From the cell containing the given text, extract its center point as [X, Y] coordinate. 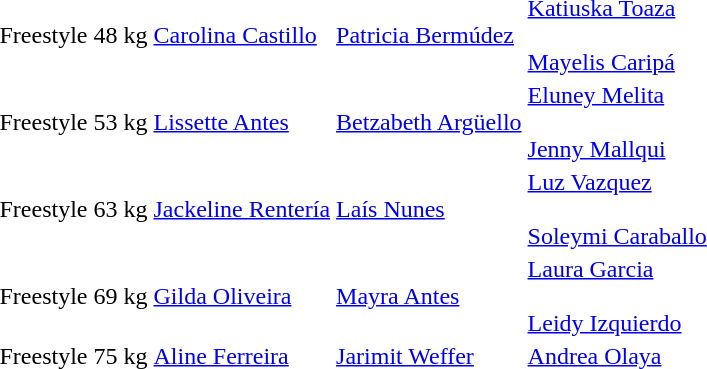
Mayra Antes [430, 296]
Laís Nunes [430, 209]
Lissette Antes [242, 122]
Betzabeth Argüello [430, 122]
Jackeline Rentería [242, 209]
Gilda Oliveira [242, 296]
